Extract the [x, y] coordinate from the center of the cell holding the provided text.  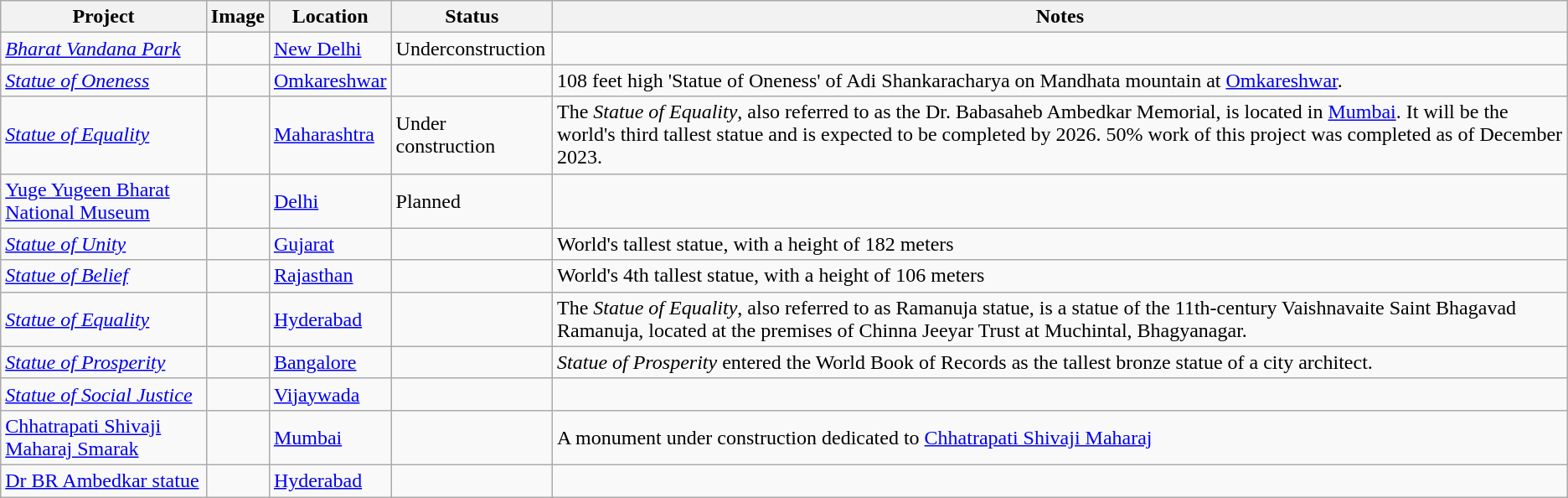
Project [104, 17]
Location [330, 17]
Gujarat [330, 244]
Chhatrapati Shivaji Maharaj Smarak [104, 438]
Bharat Vandana Park [104, 49]
Rajasthan [330, 276]
Underconstruction [472, 49]
Dr BR Ambedkar statue [104, 480]
Status [472, 17]
Statue of Prosperity entered the World Book of Records as the tallest bronze statue of a city architect. [1060, 362]
Statue of Belief [104, 276]
Under construction [472, 135]
Statue of Social Justice [104, 394]
Yuge Yugeen Bharat National Museum [104, 201]
Statue of Oneness [104, 80]
Statue of Unity [104, 244]
A monument under construction dedicated to Chhatrapati Shivaji Maharaj [1060, 438]
Vijaywada [330, 394]
Delhi [330, 201]
Statue of Prosperity [104, 362]
World's tallest statue, with a height of 182 meters [1060, 244]
Planned [472, 201]
World's 4th tallest statue, with a height of 106 meters [1060, 276]
Mumbai [330, 438]
Image [238, 17]
Bangalore [330, 362]
Notes [1060, 17]
Maharashtra [330, 135]
New Delhi [330, 49]
Omkareshwar [330, 80]
108 feet high 'Statue of Oneness' of Adi Shankaracharya on Mandhata mountain at Omkareshwar. [1060, 80]
